Pinpoint the cell where the given text exists, returning its (X, Y) midpoint coordinate. 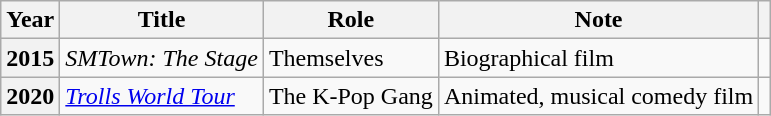
The K-Pop Gang (350, 96)
Title (162, 20)
Animated, musical comedy film (598, 96)
SMTown: The Stage (162, 58)
2020 (30, 96)
Trolls World Tour (162, 96)
Biographical film (598, 58)
Note (598, 20)
Year (30, 20)
Role (350, 20)
Themselves (350, 58)
2015 (30, 58)
